Provide the [X, Y] coordinate of the cell's center where the given text is located.  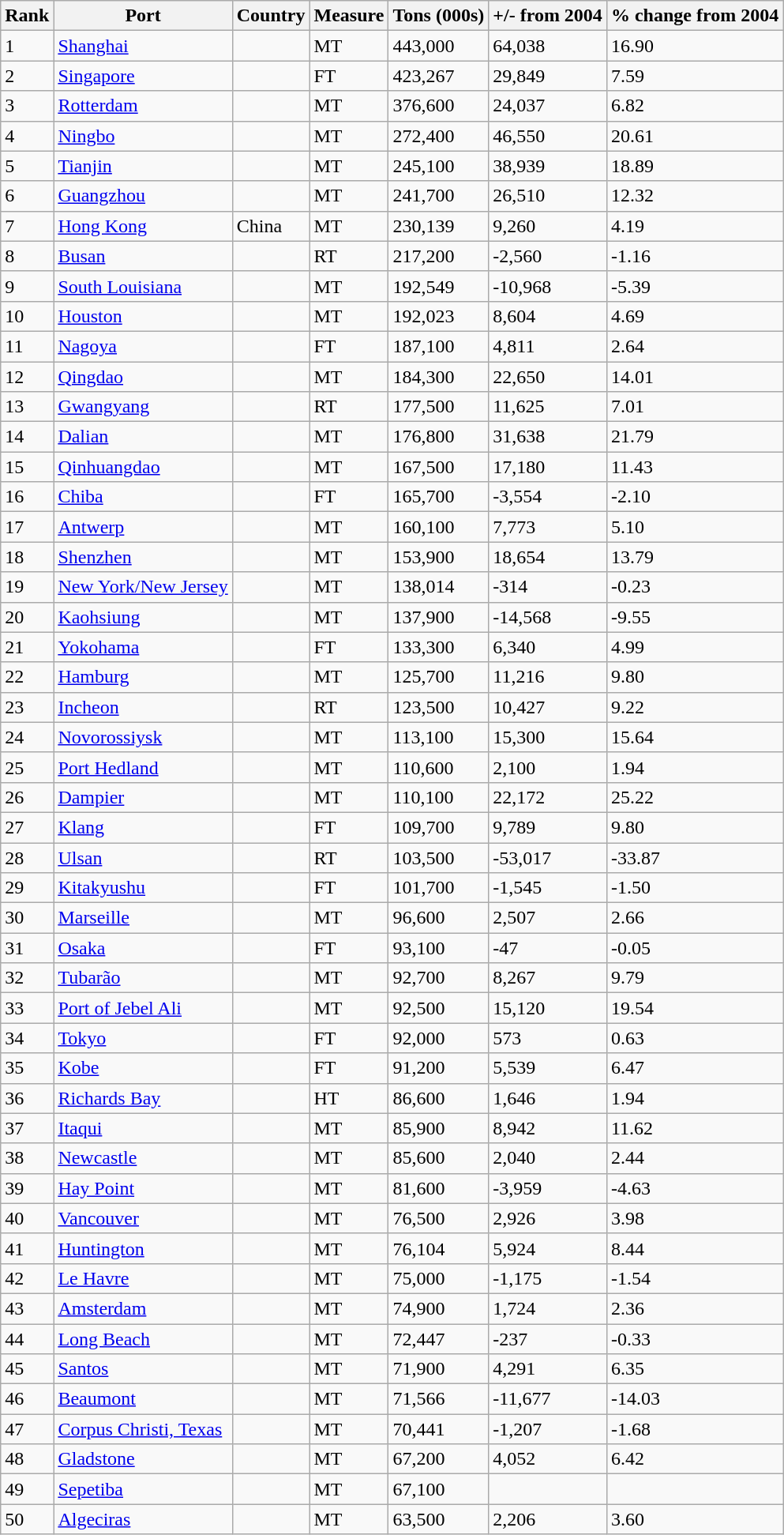
Kitakyushu [143, 888]
4,052 [548, 1459]
5,539 [548, 1068]
Algeciras [143, 1519]
67,200 [439, 1459]
14.01 [695, 377]
153,900 [439, 557]
13.79 [695, 557]
49 [27, 1489]
86,600 [439, 1098]
17,180 [548, 467]
96,600 [439, 918]
71,900 [439, 1369]
67,100 [439, 1489]
-1,545 [548, 888]
46 [27, 1399]
33 [27, 1008]
30 [27, 918]
-47 [548, 948]
7,773 [548, 527]
71,566 [439, 1399]
Vancouver [143, 1218]
22 [27, 677]
Hay Point [143, 1188]
Klang [143, 827]
15,300 [548, 737]
Richards Bay [143, 1098]
16 [27, 497]
29,849 [548, 76]
22,650 [548, 377]
76,104 [439, 1248]
192,023 [439, 316]
HT [349, 1098]
-4.63 [695, 1188]
36 [27, 1098]
85,900 [439, 1128]
21.79 [695, 437]
-0.23 [695, 587]
Hong Kong [143, 226]
133,300 [439, 647]
8,267 [548, 978]
2,040 [548, 1158]
6.82 [695, 106]
Gwangyang [143, 407]
92,500 [439, 1008]
Corpus Christi, Texas [143, 1429]
28 [27, 857]
177,500 [439, 407]
3.60 [695, 1519]
Busan [143, 256]
27 [27, 827]
24,037 [548, 106]
29 [27, 888]
41 [27, 1248]
12.32 [695, 196]
Kaohsiung [143, 617]
103,500 [439, 857]
7 [27, 226]
4.99 [695, 647]
-10,968 [548, 286]
20.61 [695, 136]
113,100 [439, 737]
Long Beach [143, 1339]
45 [27, 1369]
6.42 [695, 1459]
-14.03 [695, 1399]
Beaumont [143, 1399]
92,000 [439, 1038]
245,100 [439, 166]
9 [27, 286]
23 [27, 707]
64,038 [548, 46]
12 [27, 377]
-1,175 [548, 1278]
4,291 [548, 1369]
4.69 [695, 316]
Huntington [143, 1248]
Yokohama [143, 647]
25 [27, 767]
4,811 [548, 346]
6,340 [548, 647]
2,100 [548, 767]
26 [27, 797]
16.90 [695, 46]
Tokyo [143, 1038]
123,500 [439, 707]
-1.68 [695, 1429]
26,510 [548, 196]
Port [143, 16]
2,206 [548, 1519]
272,400 [439, 136]
3 [27, 106]
New York/New Jersey [143, 587]
10 [27, 316]
17 [27, 527]
8,942 [548, 1128]
Port Hedland [143, 767]
46,550 [548, 136]
39 [27, 1188]
423,267 [439, 76]
125,700 [439, 677]
Hamburg [143, 677]
6.47 [695, 1068]
Chiba [143, 497]
9.79 [695, 978]
20 [27, 617]
48 [27, 1459]
Incheon [143, 707]
109,700 [439, 827]
Marseille [143, 918]
1,646 [548, 1098]
Shanghai [143, 46]
91,200 [439, 1068]
Itaqui [143, 1128]
-14,568 [548, 617]
81,600 [439, 1188]
4 [27, 136]
21 [27, 647]
6 [27, 196]
101,700 [439, 888]
70,441 [439, 1429]
184,300 [439, 377]
2.44 [695, 1158]
0.63 [695, 1038]
34 [27, 1038]
1 [27, 46]
Rotterdam [143, 106]
Port of Jebel Ali [143, 1008]
Houston [143, 316]
5.10 [695, 527]
22,172 [548, 797]
137,900 [439, 617]
-5.39 [695, 286]
Rank [27, 16]
2,926 [548, 1218]
15,120 [548, 1008]
63,500 [439, 1519]
241,700 [439, 196]
2 [27, 76]
19 [27, 587]
11.43 [695, 467]
18.89 [695, 166]
37 [27, 1128]
24 [27, 737]
Osaka [143, 948]
5,924 [548, 1248]
7.01 [695, 407]
8.44 [695, 1248]
93,100 [439, 948]
-237 [548, 1339]
11,216 [548, 677]
Gladstone [143, 1459]
Le Havre [143, 1278]
72,447 [439, 1339]
7.59 [695, 76]
South Louisiana [143, 286]
-2,560 [548, 256]
Singapore [143, 76]
217,200 [439, 256]
42 [27, 1278]
Qingdao [143, 377]
165,700 [439, 497]
6.35 [695, 1369]
5 [27, 166]
Newcastle [143, 1158]
38,939 [548, 166]
138,014 [439, 587]
8,604 [548, 316]
18,654 [548, 557]
110,600 [439, 767]
Tianjin [143, 166]
-1,207 [548, 1429]
35 [27, 1068]
40 [27, 1218]
15.64 [695, 737]
Guangzhou [143, 196]
4.19 [695, 226]
Shenzhen [143, 557]
9.22 [695, 707]
31 [27, 948]
Novorossiysk [143, 737]
Qinhuangdao [143, 467]
-3,554 [548, 497]
+/- from 2004 [548, 16]
Nagoya [143, 346]
74,900 [439, 1308]
% change from 2004 [695, 16]
Sepetiba [143, 1489]
43 [27, 1308]
Antwerp [143, 527]
2.36 [695, 1308]
32 [27, 978]
11.62 [695, 1128]
167,500 [439, 467]
Tubarão [143, 978]
75,000 [439, 1278]
Amsterdam [143, 1308]
38 [27, 1158]
443,000 [439, 46]
2.64 [695, 346]
-0.33 [695, 1339]
92,700 [439, 978]
Santos [143, 1369]
192,549 [439, 286]
110,100 [439, 797]
-1.16 [695, 256]
10,427 [548, 707]
-1.50 [695, 888]
9,260 [548, 226]
15 [27, 467]
160,100 [439, 527]
2,507 [548, 918]
25.22 [695, 797]
47 [27, 1429]
31,638 [548, 437]
China [271, 226]
44 [27, 1339]
Ulsan [143, 857]
85,600 [439, 1158]
376,600 [439, 106]
-314 [548, 587]
-33.87 [695, 857]
230,139 [439, 226]
50 [27, 1519]
176,800 [439, 437]
Kobe [143, 1068]
Dalian [143, 437]
8 [27, 256]
11 [27, 346]
1,724 [548, 1308]
187,100 [439, 346]
Country [271, 16]
14 [27, 437]
2.66 [695, 918]
Tons (000s) [439, 16]
573 [548, 1038]
18 [27, 557]
76,500 [439, 1218]
3.98 [695, 1218]
-11,677 [548, 1399]
-0.05 [695, 948]
11,625 [548, 407]
-3,959 [548, 1188]
Measure [349, 16]
-53,017 [548, 857]
-1.54 [695, 1278]
-2.10 [695, 497]
9,789 [548, 827]
13 [27, 407]
19.54 [695, 1008]
Ningbo [143, 136]
-9.55 [695, 617]
Dampier [143, 797]
